Scan for the cell matching the given text and deliver its [x, y] coordinate at center. 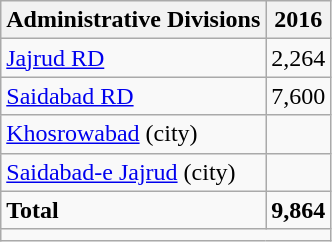
Saidabad RD [134, 96]
Total [134, 210]
Khosrowabad (city) [134, 134]
Jajrud RD [134, 58]
Saidabad-e Jajrud (city) [134, 172]
2,264 [298, 58]
2016 [298, 20]
9,864 [298, 210]
Administrative Divisions [134, 20]
7,600 [298, 96]
